Capture the cell that displays the provided text and extract its (x, y) central coordinate. 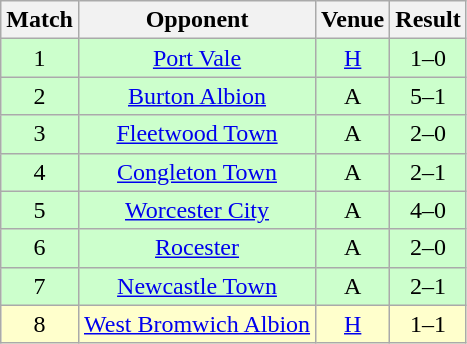
Rocester (196, 248)
8 (40, 324)
6 (40, 248)
Worcester City (196, 210)
1 (40, 58)
2 (40, 96)
7 (40, 286)
Port Vale (196, 58)
Result (428, 20)
4 (40, 172)
West Bromwich Albion (196, 324)
Burton Albion (196, 96)
4–0 (428, 210)
Opponent (196, 20)
5 (40, 210)
Fleetwood Town (196, 134)
5–1 (428, 96)
1–1 (428, 324)
Congleton Town (196, 172)
1–0 (428, 58)
Newcastle Town (196, 286)
Venue (353, 20)
3 (40, 134)
Match (40, 20)
